Return [X, Y] of the center of cell containing provided text 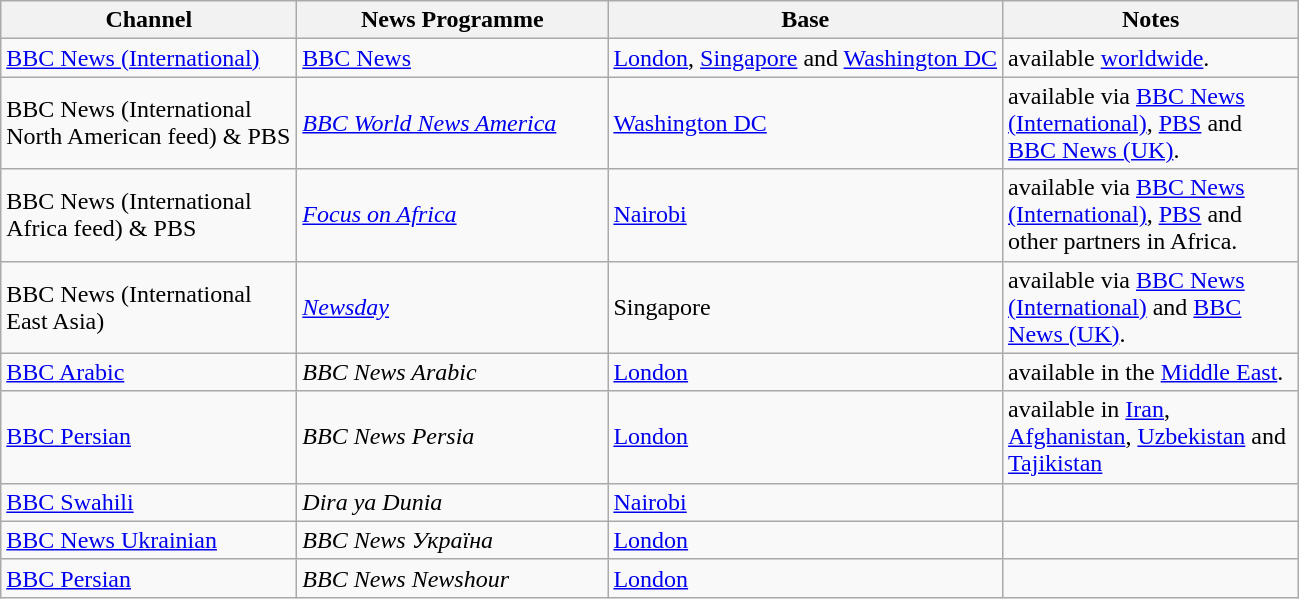
News Programme [452, 20]
Dira ya Dunia [452, 502]
BBC Swahili [149, 502]
BBC News [452, 58]
Focus on Africa [452, 215]
available worldwide. [1151, 58]
BBC News (International East Asia) [149, 307]
BBC Arabic [149, 372]
Base [806, 20]
Newsday [452, 307]
BBC News Arabic [452, 372]
BBC News Newshour [452, 578]
available in Iran, Afghanistan, Uzbekistan and Tajikistan [1151, 437]
BBC World News America [452, 123]
Washington DC [806, 123]
BBC News Ukrainian [149, 540]
available in the Middle East. [1151, 372]
Singapore [806, 307]
available via BBC News (International), PBS and BBC News (UK). [1151, 123]
Notes [1151, 20]
available via BBC News (International), PBS and other partners in Africa. [1151, 215]
London, Singapore and Washington DC [806, 58]
Channel [149, 20]
available via BBC News (International) and BBC News (UK). [1151, 307]
BBC News (International North American feed) & PBS [149, 123]
BBC News (International Africa feed) & PBS [149, 215]
BBC News Persia [452, 437]
BBC News Україна [452, 540]
BBC News (International) [149, 58]
